Search for the cell housing the specified text and yield its [X, Y] center coordinate. 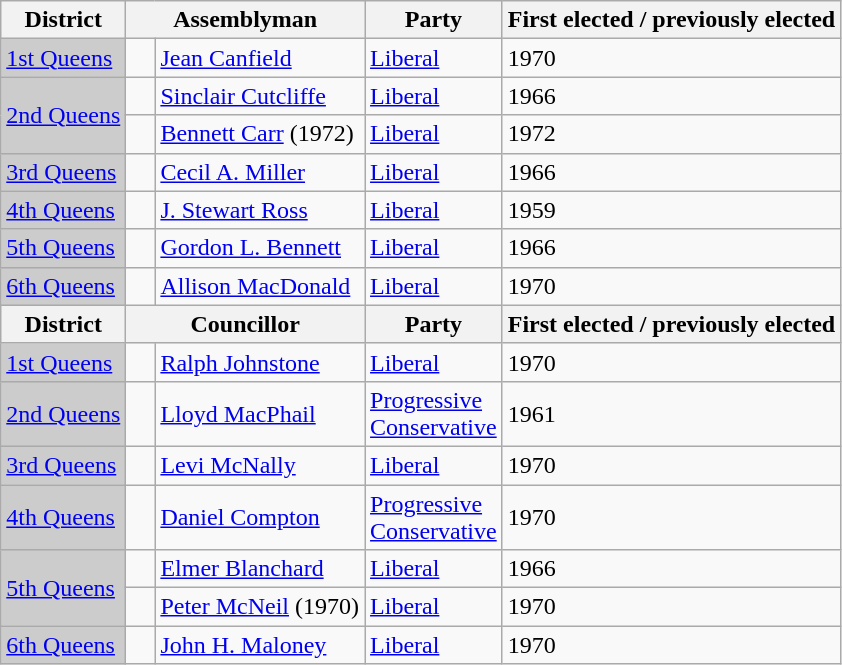
1961 [672, 414]
Lloyd MacPhail [260, 414]
Bennett Carr (1972) [260, 134]
J. Stewart Ross [260, 210]
Ralph Johnstone [260, 362]
1959 [672, 210]
Daniel Compton [260, 516]
Jean Canfield [260, 58]
1972 [672, 134]
Gordon L. Bennett [260, 248]
Sinclair Cutcliffe [260, 96]
Elmer Blanchard [260, 569]
John H. Maloney [260, 645]
Assemblyman [246, 20]
Allison MacDonald [260, 286]
Peter McNeil (1970) [260, 607]
Councillor [246, 324]
Levi McNally [260, 465]
Cecil A. Miller [260, 172]
